Search for the cell housing the specified text and yield its [X, Y] center coordinate. 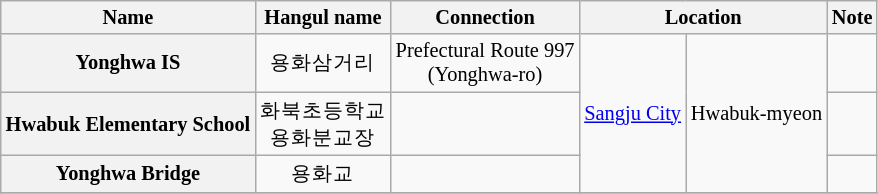
Yonghwa Bridge [128, 174]
Sangju City [632, 113]
Yonghwa IS [128, 63]
Hangul name [323, 17]
화북초등학교용화분교장 [323, 124]
Connection [486, 17]
Prefectural Route 997(Yonghwa-ro) [486, 63]
Location [703, 17]
용화삼거리 [323, 63]
Note [852, 17]
용화교 [323, 174]
Name [128, 17]
Hwabuk-myeon [756, 113]
Hwabuk Elementary School [128, 124]
